Detect which cell encompasses the target text, then output its (X, Y) center coordinate. 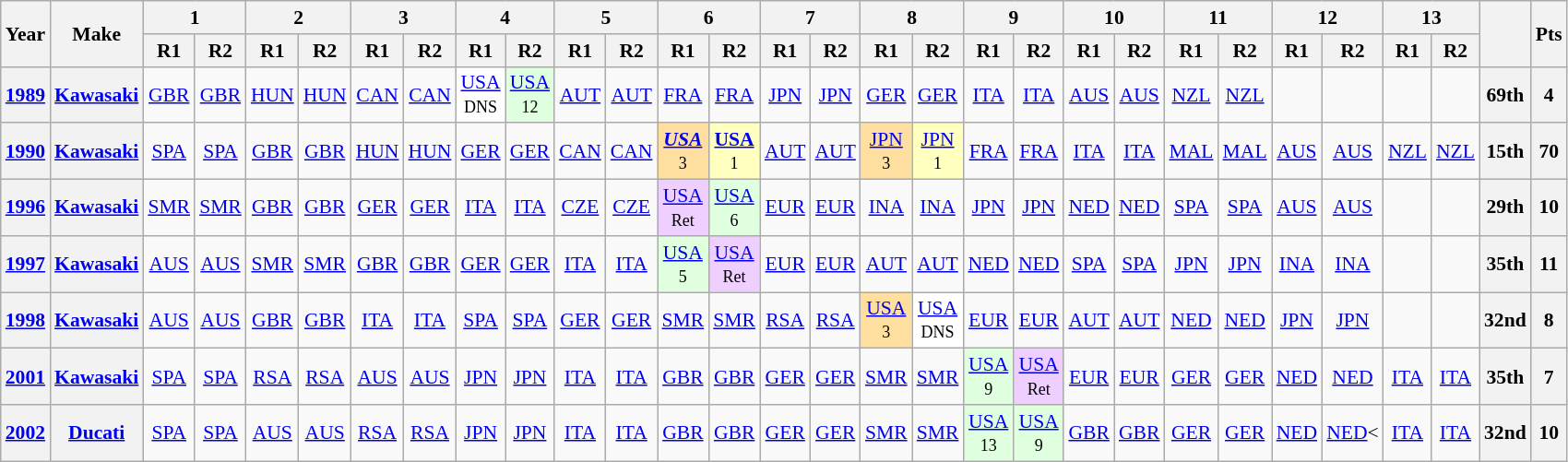
1989 (26, 94)
1996 (26, 208)
29th (1505, 208)
2002 (26, 433)
1990 (26, 151)
3 (404, 18)
Make (96, 33)
6 (708, 18)
JPN1 (938, 151)
5 (605, 18)
USA13 (988, 433)
12 (1328, 18)
2001 (26, 376)
USA12 (529, 94)
13 (1431, 18)
1997 (26, 264)
70 (1550, 151)
USA6 (734, 208)
15th (1505, 151)
Ducati (96, 433)
69th (1505, 94)
USA1 (734, 151)
1 (194, 18)
9 (1013, 18)
NED< (1352, 433)
1998 (26, 321)
Pts (1550, 33)
2 (299, 18)
USA5 (683, 264)
JPN3 (886, 151)
Year (26, 33)
